Determine the (x, y) coordinate at the center of the cell enclosing the given text.  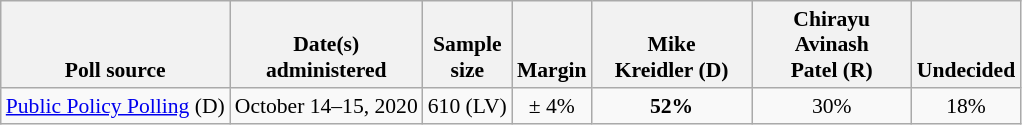
Undecided (966, 44)
Chirayu AvinashPatel (R) (832, 44)
Public Policy Polling (D) (116, 106)
MikeKreidler (D) (672, 44)
30% (832, 106)
Poll source (116, 44)
610 (LV) (468, 106)
Samplesize (468, 44)
Date(s)administered (326, 44)
October 14–15, 2020 (326, 106)
18% (966, 106)
± 4% (552, 106)
Margin (552, 44)
52% (672, 106)
